Scan for the cell matching the given text and deliver its (x, y) coordinate at center. 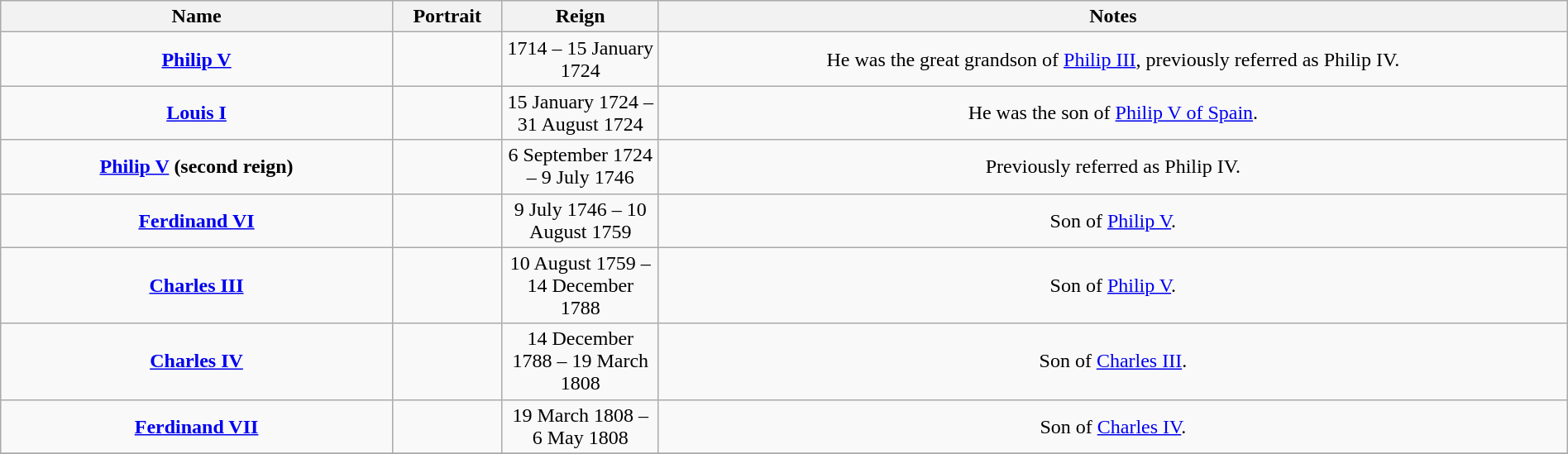
14 December 1788 – 19 March 1808 (581, 361)
Previously referred as Philip IV. (1113, 167)
Name (197, 17)
Son of Charles III. (1113, 361)
6 September 1724 – 9 July 1746 (581, 167)
Son of Charles IV. (1113, 427)
He was the great grandson of Philip III, previously referred as Philip IV. (1113, 60)
Charles III (197, 285)
10 August 1759 – 14 December 1788 (581, 285)
Philip V (second reign) (197, 167)
Ferdinand VI (197, 220)
Philip V (197, 60)
19 March 1808 – 6 May 1808 (581, 427)
Notes (1113, 17)
1714 – 15 January 1724 (581, 60)
Charles IV (197, 361)
15 January 1724 – 31 August 1724 (581, 112)
9 July 1746 – 10 August 1759 (581, 220)
He was the son of Philip V of Spain. (1113, 112)
Ferdinand VII (197, 427)
Portrait (447, 17)
Reign (581, 17)
Louis I (197, 112)
